Capture the cell that displays the provided text and extract its [X, Y] central coordinate. 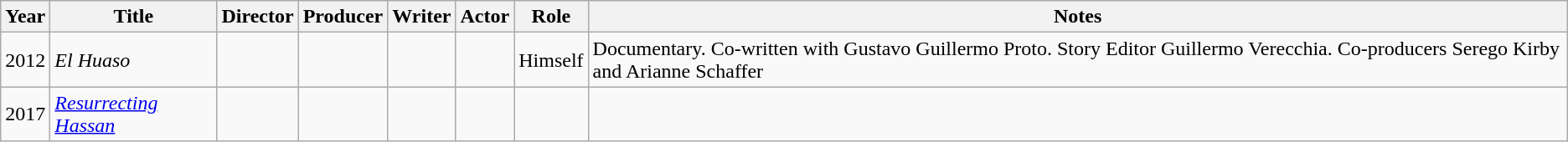
Year [25, 17]
Role [551, 17]
Writer [422, 17]
Notes [1077, 17]
Director [258, 17]
Actor [485, 17]
El Huaso [134, 60]
2012 [25, 60]
Producer [343, 17]
Title [134, 17]
2017 [25, 114]
Himself [551, 60]
Resurrecting Hassan [134, 114]
Documentary. Co-written with Gustavo Guillermo Proto. Story Editor Guillermo Verecchia. Co-producers Serego Kirby and Arianne Schaffer [1077, 60]
